Determine the [x, y] coordinate at the center of the cell enclosing the given text.  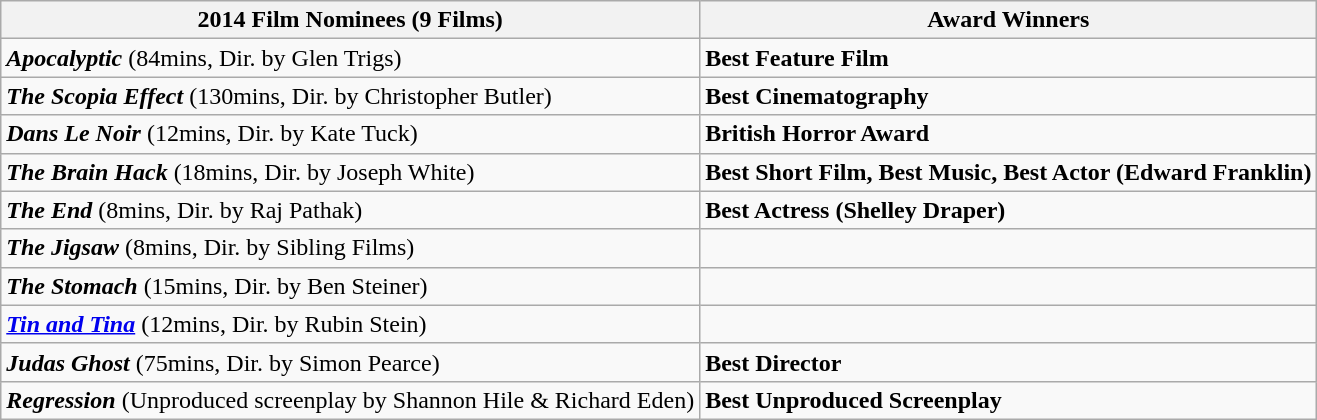
The End (8mins, Dir. by Raj Pathak) [350, 210]
Award Winners [1008, 20]
Best Unproduced Screenplay [1008, 400]
The Jigsaw (8mins, Dir. by Sibling Films) [350, 248]
Regression (Unproduced screenplay by Shannon Hile & Richard Eden) [350, 400]
Apocalyptic (84mins, Dir. by Glen Trigs) [350, 58]
The Stomach (15mins, Dir. by Ben Steiner) [350, 286]
British Horror Award [1008, 134]
Best Cinematography [1008, 96]
Best Actress (Shelley Draper) [1008, 210]
Dans Le Noir (12mins, Dir. by Kate Tuck) [350, 134]
The Brain Hack (18mins, Dir. by Joseph White) [350, 172]
Best Short Film, Best Music, Best Actor (Edward Franklin) [1008, 172]
Judas Ghost (75mins, Dir. by Simon Pearce) [350, 362]
The Scopia Effect (130mins, Dir. by Christopher Butler) [350, 96]
2014 Film Nominees (9 Films) [350, 20]
Best Director [1008, 362]
Tin and Tina (12mins, Dir. by Rubin Stein) [350, 324]
Best Feature Film [1008, 58]
